From the cell containing the given text, extract its center point as (X, Y) coordinate. 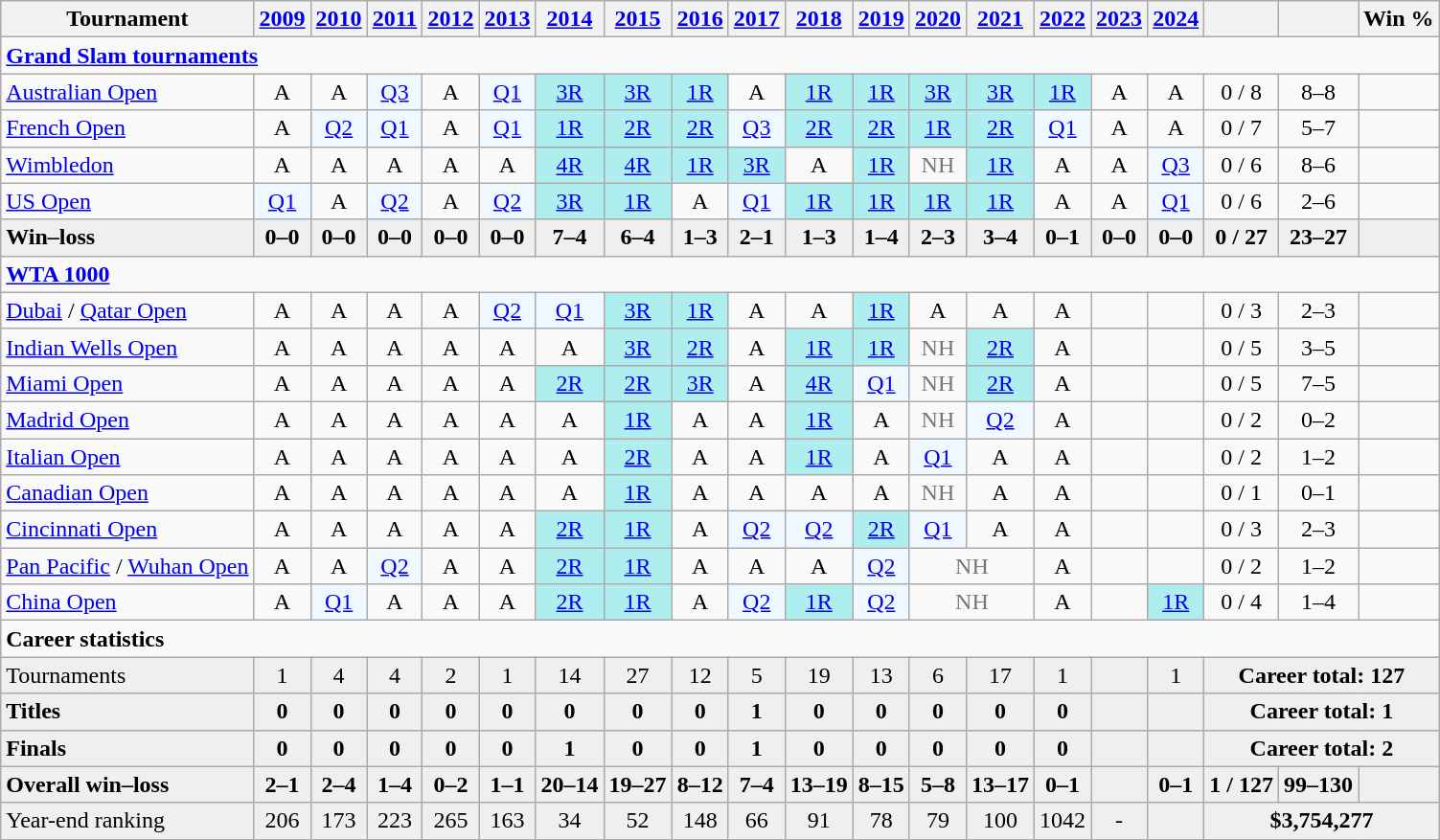
78 (881, 821)
Career statistics (720, 639)
0 / 8 (1242, 92)
34 (569, 821)
163 (508, 821)
2019 (881, 19)
1 / 127 (1242, 784)
2020 (937, 19)
0 / 1 (1242, 493)
12 (699, 675)
79 (937, 821)
2011 (395, 19)
Dubai / Qatar Open (127, 310)
17 (1000, 675)
5–8 (937, 784)
Madrid Open (127, 420)
8–8 (1318, 92)
14 (569, 675)
100 (1000, 821)
2–6 (1318, 201)
Cincinnati Open (127, 530)
2 (450, 675)
2015 (638, 19)
13 (881, 675)
1042 (1063, 821)
2023 (1119, 19)
Career total: 2 (1322, 748)
US Open (127, 201)
2018 (818, 19)
Canadian Open (127, 493)
27 (638, 675)
7–5 (1318, 383)
52 (638, 821)
206 (282, 821)
2012 (450, 19)
2013 (508, 19)
Overall win–loss (127, 784)
Australian Open (127, 92)
3–4 (1000, 238)
66 (757, 821)
91 (818, 821)
3–5 (1318, 347)
2014 (569, 19)
0 / 4 (1242, 602)
8–6 (1318, 165)
Year-end ranking (127, 821)
0 / 7 (1242, 128)
Pan Pacific / Wuhan Open (127, 566)
China Open (127, 602)
5–7 (1318, 128)
2022 (1063, 19)
Indian Wells Open (127, 347)
13–19 (818, 784)
- (1119, 821)
2016 (699, 19)
13–17 (1000, 784)
23–27 (1318, 238)
Wimbledon (127, 165)
2021 (1000, 19)
19 (818, 675)
223 (395, 821)
Career total: 127 (1322, 675)
19–27 (638, 784)
99–130 (1318, 784)
Tournament (127, 19)
2017 (757, 19)
Miami Open (127, 383)
WTA 1000 (720, 274)
French Open (127, 128)
1–1 (508, 784)
2009 (282, 19)
173 (339, 821)
Italian Open (127, 457)
2010 (339, 19)
148 (699, 821)
8–12 (699, 784)
20–14 (569, 784)
Grand Slam tournaments (720, 56)
Tournaments (127, 675)
2–4 (339, 784)
8–15 (881, 784)
5 (757, 675)
0 / 27 (1242, 238)
Career total: 1 (1322, 712)
6–4 (638, 238)
Win % (1399, 19)
6 (937, 675)
Finals (127, 748)
2024 (1177, 19)
Titles (127, 712)
Win–loss (127, 238)
265 (450, 821)
$3,754,277 (1322, 821)
